Locate the cell with the specified text and output its (X, Y) center coordinate. 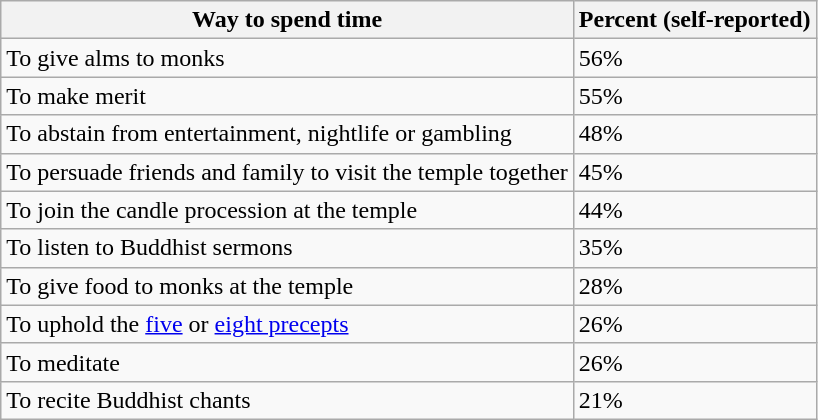
55% (694, 96)
To give food to monks at the temple (288, 286)
To give alms to monks (288, 58)
44% (694, 210)
35% (694, 248)
Percent (self-reported) (694, 20)
Way to spend time (288, 20)
To join the candle procession at the temple (288, 210)
21% (694, 400)
To recite Buddhist chants (288, 400)
To make merit (288, 96)
To listen to Buddhist sermons (288, 248)
48% (694, 134)
To abstain from entertainment, nightlife or gambling (288, 134)
56% (694, 58)
To meditate (288, 362)
45% (694, 172)
To persuade friends and family to visit the temple together (288, 172)
28% (694, 286)
To uphold the five or eight precepts (288, 324)
